Locate the cell with the specified text and output its (X, Y) center coordinate. 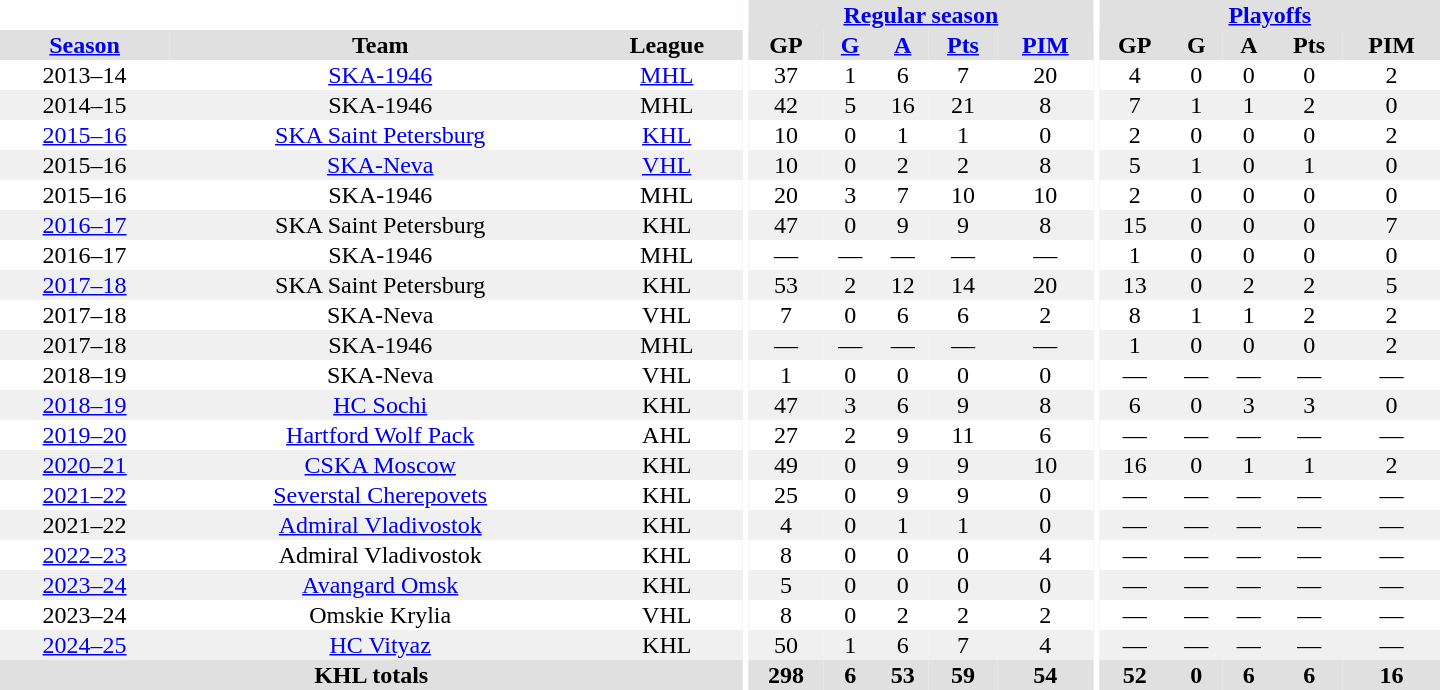
25 (786, 495)
11 (963, 435)
CSKA Moscow (380, 465)
Hartford Wolf Pack (380, 435)
14 (963, 285)
27 (786, 435)
2013–14 (84, 75)
42 (786, 105)
15 (1134, 225)
12 (902, 285)
Team (380, 45)
2019–20 (84, 435)
37 (786, 75)
Regular season (921, 15)
Omskie Krylia (380, 615)
54 (1046, 675)
2024–25 (84, 645)
2022–23 (84, 555)
2020–21 (84, 465)
52 (1134, 675)
Season (84, 45)
HC Sochi (380, 405)
49 (786, 465)
298 (786, 675)
KHL totals (371, 675)
2014–15 (84, 105)
Severstal Cherepovets (380, 495)
Playoffs (1270, 15)
50 (786, 645)
13 (1134, 285)
AHL (666, 435)
HC Vityaz (380, 645)
League (666, 45)
21 (963, 105)
Avangard Omsk (380, 585)
59 (963, 675)
